For the text-containing cell, return its midpoint in [X, Y] coordinate format. 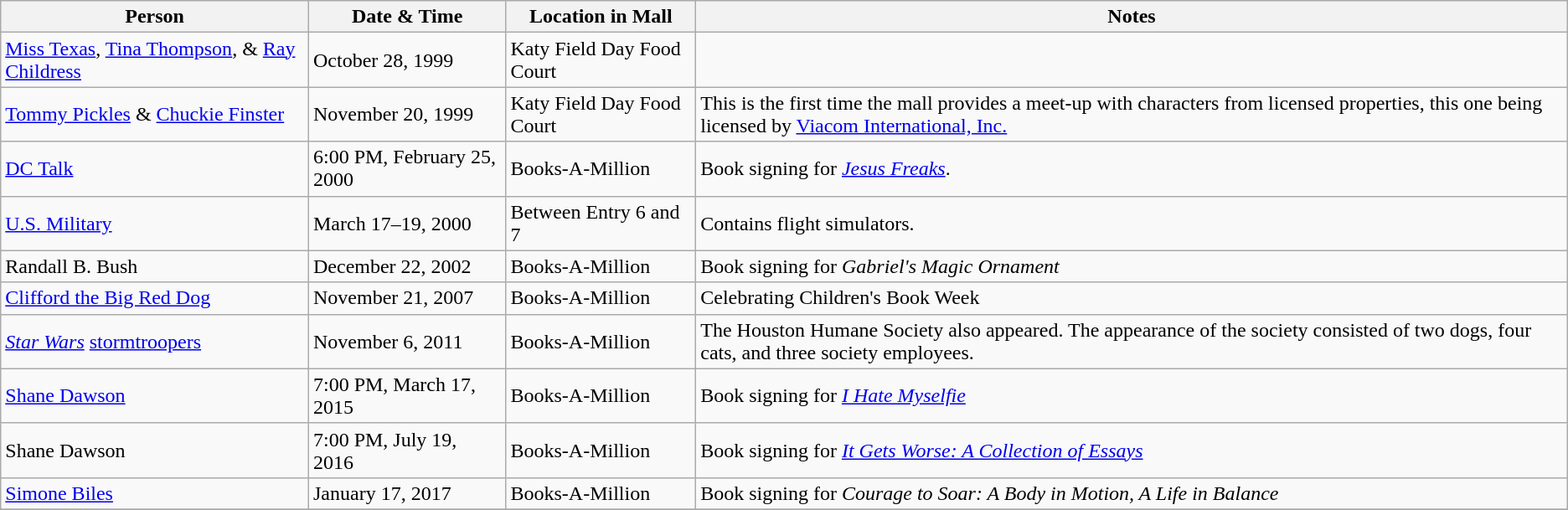
November 6, 2011 [407, 342]
Contains flight simulators. [1132, 223]
This is the first time the mall provides a meet-up with characters from licensed properties, this one being licensed by Viacom International, Inc. [1132, 114]
Between Entry 6 and 7 [601, 223]
The Houston Humane Society also appeared. The appearance of the society consisted of two dogs, four cats, and three society employees. [1132, 342]
U.S. Military [155, 223]
October 28, 1999 [407, 60]
Star Wars stormtroopers [155, 342]
6:00 PM, February 25, 2000 [407, 169]
Randall B. Bush [155, 266]
Notes [1132, 17]
Book signing for Jesus Freaks. [1132, 169]
Location in Mall [601, 17]
Book signing for I Hate Myselfie [1132, 395]
Book signing for Courage to Soar: A Body in Motion, A Life in Balance [1132, 493]
January 17, 2017 [407, 493]
Celebrating Children's Book Week [1132, 298]
Tommy Pickles & Chuckie Finster [155, 114]
Simone Biles [155, 493]
Person [155, 17]
Book signing for It Gets Worse: A Collection of Essays [1132, 451]
Date & Time [407, 17]
Clifford the Big Red Dog [155, 298]
March 17–19, 2000 [407, 223]
DC Talk [155, 169]
7:00 PM, March 17, 2015 [407, 395]
Book signing for Gabriel's Magic Ornament [1132, 266]
Miss Texas, Tina Thompson, & Ray Childress [155, 60]
7:00 PM, July 19, 2016 [407, 451]
December 22, 2002 [407, 266]
November 20, 1999 [407, 114]
November 21, 2007 [407, 298]
